Return (X, Y) of the center of cell containing provided text 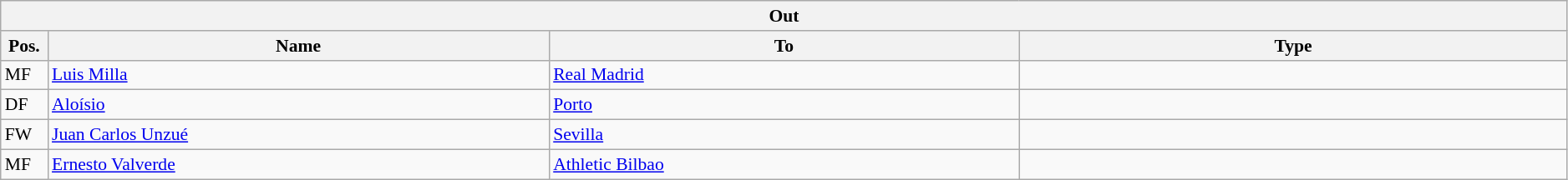
Juan Carlos Unzué (298, 135)
Aloísio (298, 105)
Ernesto Valverde (298, 164)
Athletic Bilbao (784, 164)
DF (24, 105)
Name (298, 46)
Pos. (24, 46)
Luis Milla (298, 75)
Sevilla (784, 135)
Real Madrid (784, 75)
Porto (784, 105)
Type (1293, 46)
To (784, 46)
Out (784, 16)
FW (24, 135)
